Return (X, Y) of the center of cell containing provided text 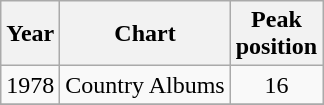
Peakposition (276, 34)
Year (30, 34)
1978 (30, 85)
Country Albums (145, 85)
16 (276, 85)
Chart (145, 34)
